Capture the cell that displays the provided text and extract its (X, Y) central coordinate. 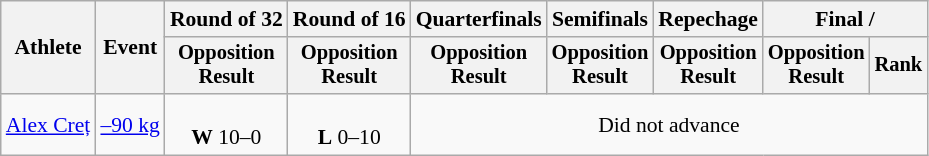
Repechage (708, 19)
Event (130, 48)
Round of 16 (350, 19)
Round of 32 (226, 19)
Athlete (48, 48)
–90 kg (130, 124)
Quarterfinals (479, 19)
Semifinals (600, 19)
Alex Creț (48, 124)
Rank (899, 66)
Final / (845, 19)
Did not advance (669, 124)
W 10–0 (226, 124)
L 0–10 (350, 124)
